For the text-containing cell, return its midpoint in [x, y] coordinate format. 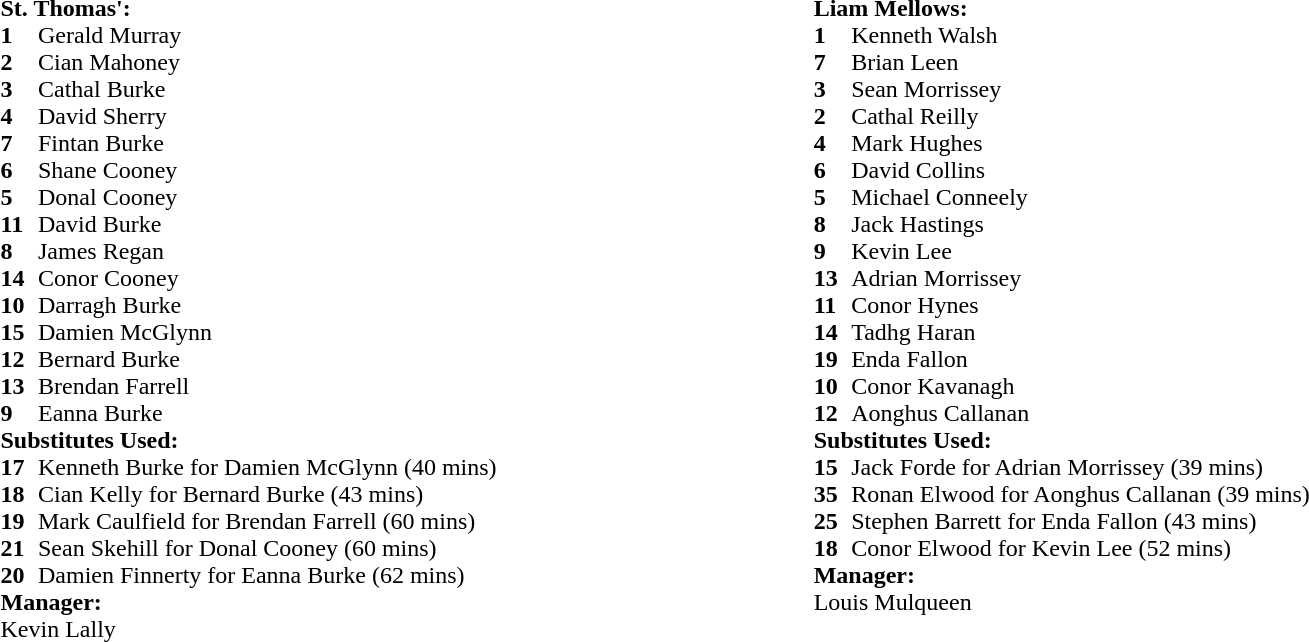
Bernard Burke [268, 360]
Darragh Burke [268, 306]
Damien McGlynn [268, 332]
Cian Kelly for Bernard Burke (43 mins) [268, 494]
Cathal Burke [268, 90]
Damien Finnerty for Eanna Burke (62 mins) [268, 576]
21 [19, 548]
Donal Cooney [268, 198]
Sean Skehill for Donal Cooney (60 mins) [268, 548]
Substitutes Used: [248, 440]
Manager: [248, 602]
Eanna Burke [268, 414]
17 [19, 468]
David Sherry [268, 116]
20 [19, 576]
Fintan Burke [268, 144]
Cian Mahoney [268, 62]
James Regan [268, 252]
Mark Caulfield for Brendan Farrell (60 mins) [268, 522]
25 [833, 522]
Shane Cooney [268, 170]
David Burke [268, 224]
Gerald Murray [268, 36]
Conor Cooney [268, 278]
Brendan Farrell [268, 386]
35 [833, 494]
Kenneth Burke for Damien McGlynn (40 mins) [268, 468]
